Extract the (X, Y) coordinate from the center of the cell holding the provided text.  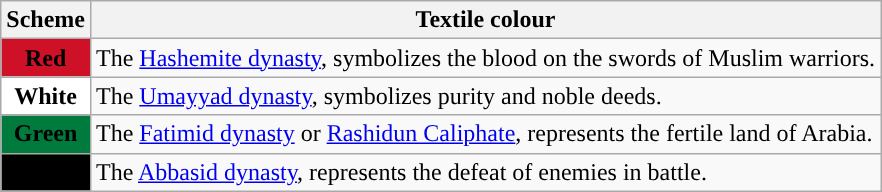
Textile colour (485, 20)
White (46, 96)
The Fatimid dynasty or Rashidun Caliphate, represents the fertile land of Arabia. (485, 134)
Black (46, 172)
The Abbasid dynasty, represents the defeat of enemies in battle. (485, 172)
Green (46, 134)
The Hashemite dynasty, symbolizes the blood on the swords of Muslim warriors. (485, 58)
The Umayyad dynasty, symbolizes purity and noble deeds. (485, 96)
Red (46, 58)
Scheme (46, 20)
